Return (x, y) of the center of cell containing provided text 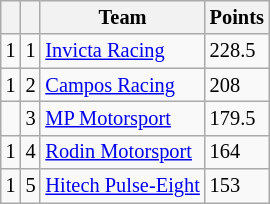
Invicta Racing (122, 51)
228.5 (237, 51)
Hitech Pulse-Eight (122, 186)
5 (31, 186)
Points (237, 17)
MP Motorsport (122, 118)
179.5 (237, 118)
153 (237, 186)
208 (237, 85)
Team (122, 17)
3 (31, 118)
164 (237, 152)
4 (31, 152)
Campos Racing (122, 85)
Rodin Motorsport (122, 152)
2 (31, 85)
